From the cell containing the given text, extract its center point as (x, y) coordinate. 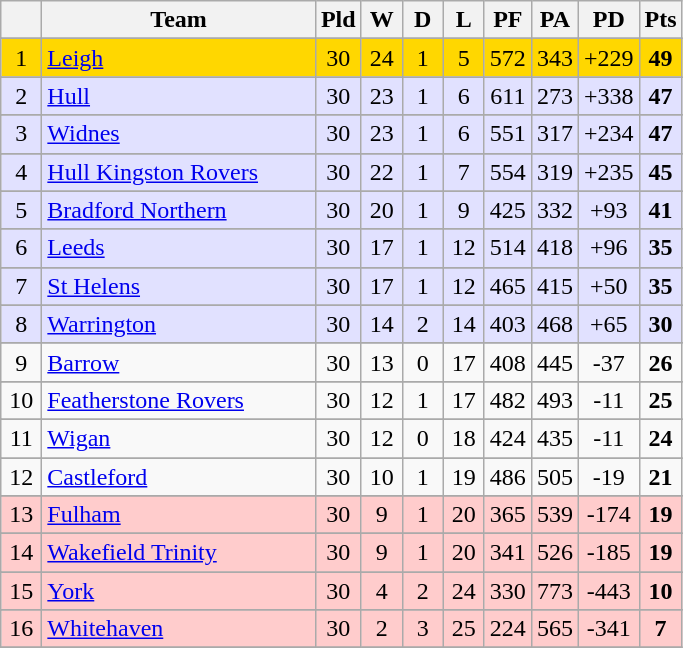
+96 (608, 248)
Wakefield Trinity (179, 553)
465 (508, 286)
Whitehaven (179, 629)
343 (554, 58)
Pld (338, 20)
11 (22, 438)
Leeds (179, 248)
319 (554, 172)
341 (508, 553)
Castleford (179, 477)
21 (660, 477)
Hull Kingston Rovers (179, 172)
273 (554, 96)
-443 (608, 591)
408 (508, 362)
-185 (608, 553)
-174 (608, 515)
611 (508, 96)
Warrington (179, 324)
Wigan (179, 438)
224 (508, 629)
493 (554, 400)
PD (608, 20)
D (422, 20)
468 (554, 324)
Bradford Northern (179, 210)
505 (554, 477)
L (464, 20)
Featherstone Rovers (179, 400)
565 (554, 629)
Fulham (179, 515)
St Helens (179, 286)
+93 (608, 210)
-19 (608, 477)
8 (22, 324)
18 (464, 438)
365 (508, 515)
332 (554, 210)
526 (554, 553)
554 (508, 172)
16 (22, 629)
330 (508, 591)
45 (660, 172)
+229 (608, 58)
Pts (660, 20)
Leigh (179, 58)
572 (508, 58)
486 (508, 477)
Hull (179, 96)
+65 (608, 324)
482 (508, 400)
425 (508, 210)
PF (508, 20)
403 (508, 324)
+235 (608, 172)
York (179, 591)
26 (660, 362)
-37 (608, 362)
PA (554, 20)
435 (554, 438)
W (382, 20)
22 (382, 172)
551 (508, 134)
41 (660, 210)
317 (554, 134)
Widnes (179, 134)
Barrow (179, 362)
773 (554, 591)
-341 (608, 629)
445 (554, 362)
Team (179, 20)
+50 (608, 286)
415 (554, 286)
539 (554, 515)
+338 (608, 96)
424 (508, 438)
49 (660, 58)
+234 (608, 134)
418 (554, 248)
514 (508, 248)
15 (22, 591)
